Identify which cell holds the provided text, then report its [x, y] central coordinate. 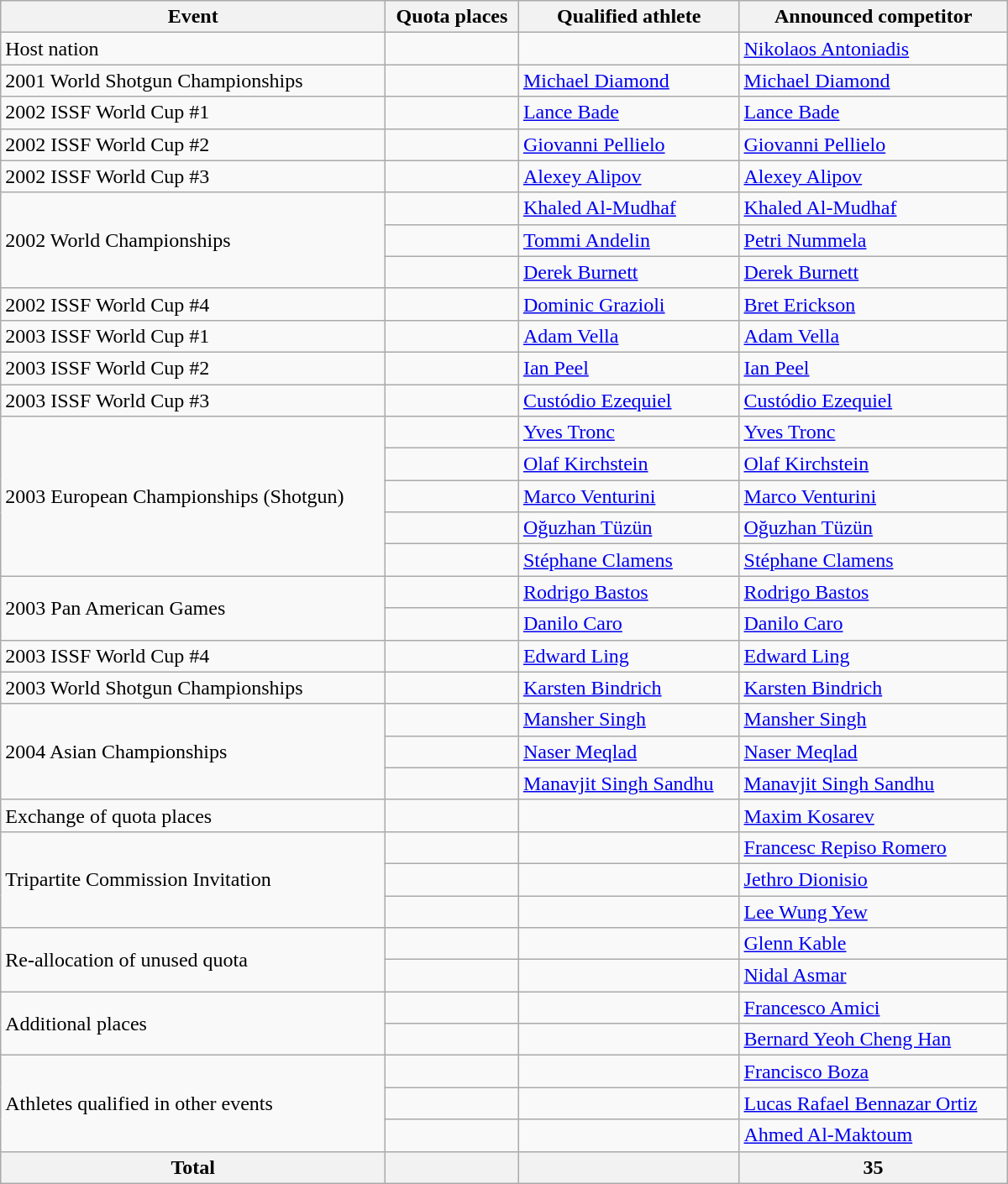
2002 ISSF World Cup #2 [193, 144]
Bret Erickson [874, 304]
2003 ISSF World Cup #2 [193, 368]
Glenn Kable [874, 944]
Jethro Dionisio [874, 879]
Total [193, 1167]
Petri Nummela [874, 240]
Qualified athlete [628, 17]
Additional places [193, 1024]
35 [874, 1167]
2001 World Shotgun Championships [193, 81]
2004 Asian Championships [193, 752]
Announced competitor [874, 17]
Francesc Repiso Romero [874, 847]
Francisco Boza [874, 1071]
Nidal Asmar [874, 976]
Quota places [452, 17]
2003 ISSF World Cup #4 [193, 656]
Re-allocation of unused quota [193, 960]
Dominic Grazioli [628, 304]
2003 Pan American Games [193, 608]
2002 ISSF World Cup #3 [193, 176]
2002 World Championships [193, 240]
Lucas Rafael Bennazar Ortiz [874, 1103]
Nikolaos Antoniadis [874, 49]
2002 ISSF World Cup #1 [193, 113]
Ahmed Al-Maktoum [874, 1135]
2003 ISSF World Cup #3 [193, 401]
Maxim Kosarev [874, 815]
Tommi Andelin [628, 240]
Exchange of quota places [193, 815]
2003 ISSF World Cup #1 [193, 336]
Lee Wung Yew [874, 911]
Host nation [193, 49]
2002 ISSF World Cup #4 [193, 304]
2003 World Shotgun Championships [193, 688]
2003 European Championships (Shotgun) [193, 496]
Tripartite Commission Invitation [193, 879]
Francesco Amici [874, 1008]
Event [193, 17]
Bernard Yeoh Cheng Han [874, 1040]
Athletes qualified in other events [193, 1103]
